Extract the (X, Y) coordinate from the center of the cell holding the provided text.  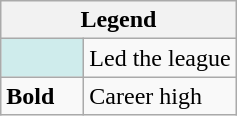
Led the league (160, 58)
Bold (42, 96)
Career high (160, 96)
Legend (118, 20)
